Extract the (x, y) coordinate from the center of the cell holding the provided text.  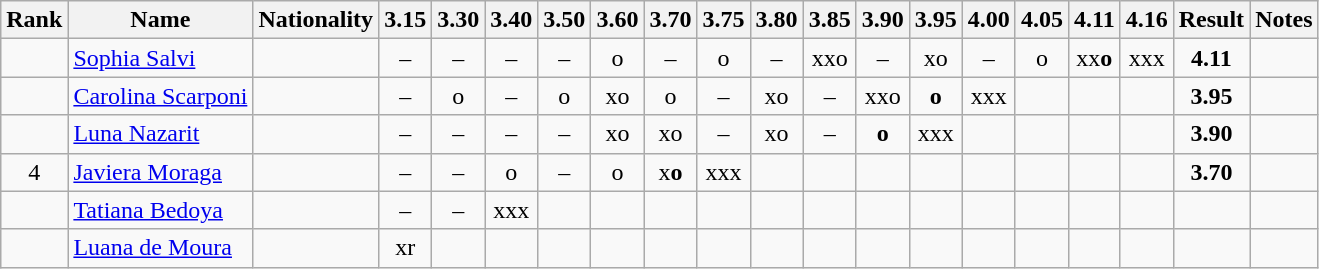
3.15 (406, 20)
3.40 (512, 20)
Nationality (316, 20)
Tatiana Bedoya (160, 210)
Rank (34, 20)
Luna Nazarit (160, 134)
4.16 (1146, 20)
3.30 (458, 20)
3.80 (776, 20)
Carolina Scarponi (160, 96)
4.05 (1042, 20)
xr (406, 248)
Name (160, 20)
3.50 (564, 20)
3.85 (830, 20)
3.60 (618, 20)
Sophia Salvi (160, 58)
Luana de Moura (160, 248)
Javiera Moraga (160, 172)
4.00 (988, 20)
Notes (1284, 20)
4 (34, 172)
3.75 (724, 20)
Result (1211, 20)
